Output the (X, Y) coordinate of the center of the cell containing the given text.  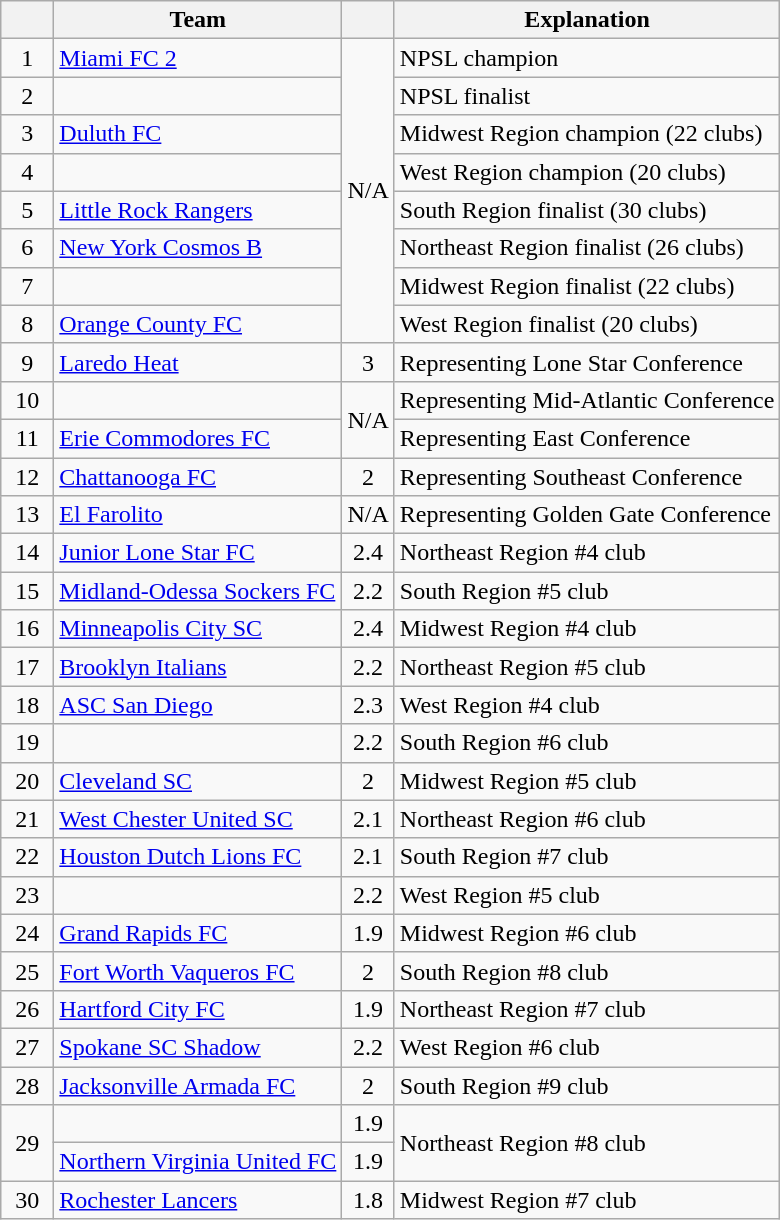
10 (28, 400)
Chattanooga FC (198, 477)
West Region #5 club (587, 895)
Midwest Region #5 club (587, 781)
Laredo Heat (198, 362)
Representing Mid-Atlantic Conference (587, 400)
Northeast Region #7 club (587, 1009)
NPSL finalist (587, 96)
South Region #7 club (587, 857)
Junior Lone Star FC (198, 553)
Midland-Odessa Sockers FC (198, 591)
ASC San Diego (198, 705)
12 (28, 477)
17 (28, 667)
1.8 (368, 1200)
Fort Worth Vaqueros FC (198, 971)
West Region #4 club (587, 705)
Orange County FC (198, 324)
5 (28, 210)
Grand Rapids FC (198, 933)
Team (198, 20)
Representing Lone Star Conference (587, 362)
NPSL champion (587, 58)
Jacksonville Armada FC (198, 1085)
West Chester United SC (198, 819)
Minneapolis City SC (198, 629)
2.3 (368, 705)
Midwest Region #6 club (587, 933)
West Region champion (20 clubs) (587, 172)
13 (28, 515)
New York Cosmos B (198, 248)
4 (28, 172)
South Region #9 club (587, 1085)
Northeast Region #5 club (587, 667)
Northeast Region #6 club (587, 819)
Cleveland SC (198, 781)
Erie Commodores FC (198, 438)
9 (28, 362)
South Region #8 club (587, 971)
West Region #6 club (587, 1047)
Midwest Region finalist (22 clubs) (587, 286)
South Region #5 club (587, 591)
11 (28, 438)
20 (28, 781)
1 (28, 58)
14 (28, 553)
Representing Golden Gate Conference (587, 515)
Miami FC 2 (198, 58)
Representing Southeast Conference (587, 477)
Duluth FC (198, 134)
West Region finalist (20 clubs) (587, 324)
Midwest Region champion (22 clubs) (587, 134)
Representing East Conference (587, 438)
Northeast Region #4 club (587, 553)
23 (28, 895)
Rochester Lancers (198, 1200)
21 (28, 819)
28 (28, 1085)
Explanation (587, 20)
6 (28, 248)
8 (28, 324)
7 (28, 286)
Northeast Region #8 club (587, 1143)
Brooklyn Italians (198, 667)
15 (28, 591)
29 (28, 1143)
Midwest Region #4 club (587, 629)
Northern Virginia United FC (198, 1162)
Northeast Region finalist (26 clubs) (587, 248)
Midwest Region #7 club (587, 1200)
Little Rock Rangers (198, 210)
16 (28, 629)
26 (28, 1009)
24 (28, 933)
25 (28, 971)
18 (28, 705)
Hartford City FC (198, 1009)
El Farolito (198, 515)
Spokane SC Shadow (198, 1047)
30 (28, 1200)
South Region #6 club (587, 743)
27 (28, 1047)
22 (28, 857)
South Region finalist (30 clubs) (587, 210)
Houston Dutch Lions FC (198, 857)
19 (28, 743)
